From the cell containing the given text, extract its center point as (X, Y) coordinate. 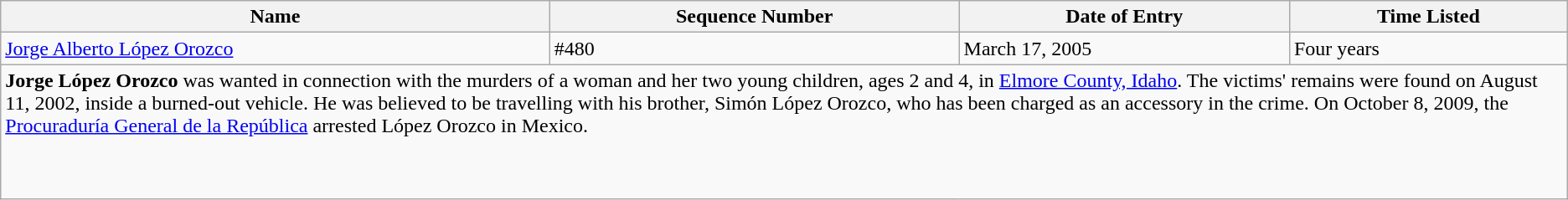
#480 (754, 49)
Jorge Alberto López Orozco (276, 49)
Date of Entry (1124, 17)
Name (276, 17)
March 17, 2005 (1124, 49)
Time Listed (1428, 17)
Sequence Number (754, 17)
Four years (1428, 49)
